Pinpoint the cell where the given text exists, returning its (x, y) midpoint coordinate. 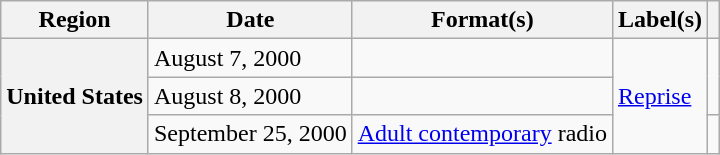
Adult contemporary radio (482, 134)
September 25, 2000 (250, 134)
Label(s) (660, 20)
Date (250, 20)
August 8, 2000 (250, 96)
August 7, 2000 (250, 58)
United States (75, 96)
Format(s) (482, 20)
Region (75, 20)
Reprise (660, 96)
